Capture the cell that displays the provided text and extract its (x, y) central coordinate. 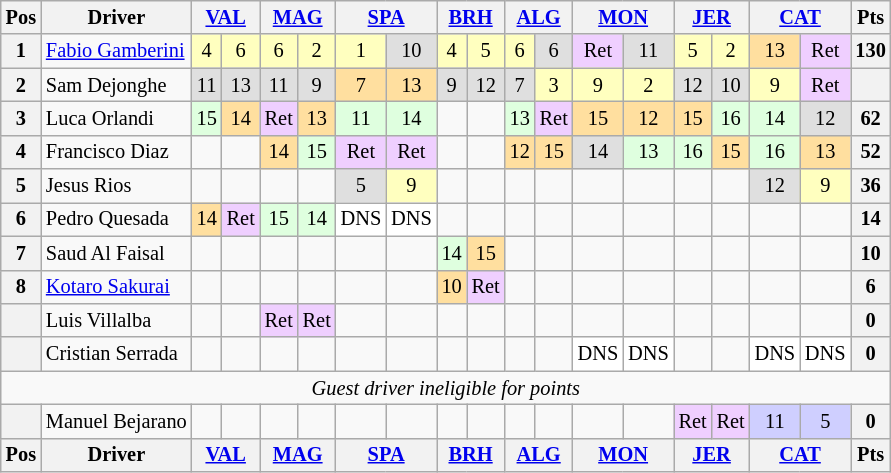
Francisco Diaz (116, 152)
Manuel Bejarano (116, 421)
Luca Orlandi (116, 118)
8 (21, 287)
52 (870, 152)
Fabio Gamberini (116, 51)
62 (870, 118)
130 (870, 51)
Guest driver ineligible for points (446, 388)
Sam Dejonghe (116, 85)
Cristian Serrada (116, 354)
Pedro Quesada (116, 219)
Jesus Rios (116, 186)
36 (870, 186)
Luis Villalba (116, 320)
Saud Al Faisal (116, 253)
Kotaro Sakurai (116, 287)
